Output the (X, Y) coordinate of the center of the cell containing the given text.  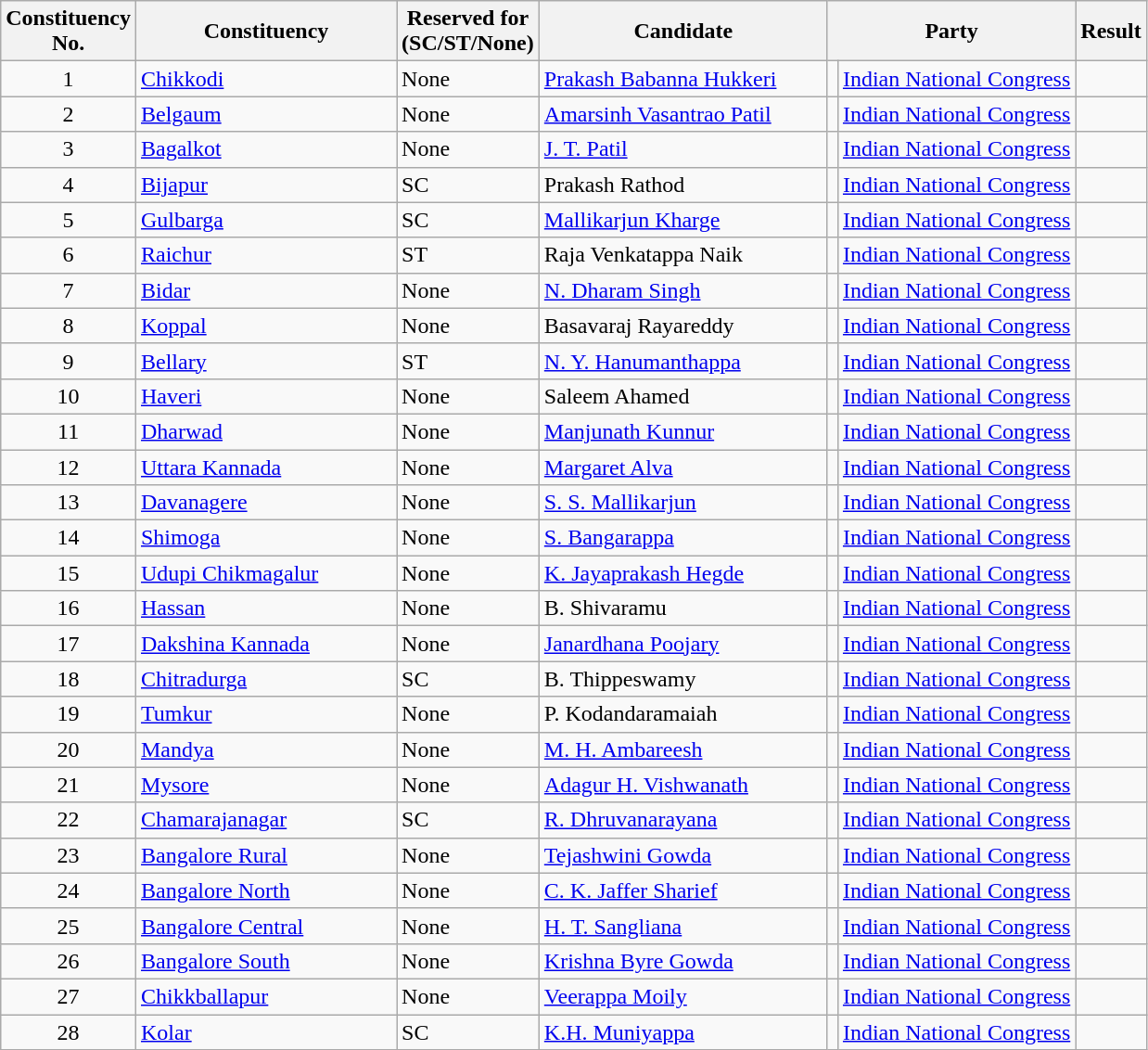
Davanagere (265, 503)
11 (69, 431)
Bangalore North (265, 890)
6 (69, 255)
Adagur H. Vishwanath (682, 785)
Janardhana Poojary (682, 644)
N. Dharam Singh (682, 290)
Shimoga (265, 538)
12 (69, 467)
9 (69, 361)
Mysore (265, 785)
Veerappa Moily (682, 996)
R. Dhruvanarayana (682, 820)
Krishna Byre Gowda (682, 961)
Raichur (265, 255)
22 (69, 820)
20 (69, 749)
P. Kodandaramaiah (682, 714)
J. T. Patil (682, 149)
Haveri (265, 396)
Bijapur (265, 185)
Gulbarga (265, 220)
Saleem Ahamed (682, 396)
13 (69, 503)
Candidate (682, 32)
Basavaraj Rayareddy (682, 326)
27 (69, 996)
4 (69, 185)
8 (69, 326)
23 (69, 855)
Bangalore Rural (265, 855)
Bangalore South (265, 961)
S. S. Mallikarjun (682, 503)
24 (69, 890)
14 (69, 538)
21 (69, 785)
Chitradurga (265, 679)
N. Y. Hanumanthappa (682, 361)
Mandya (265, 749)
Reserved for(SC/ST/None) (468, 32)
K. Jayaprakash Hegde (682, 573)
2 (69, 114)
B. Shivaramu (682, 608)
25 (69, 926)
Bellary (265, 361)
M. H. Ambareesh (682, 749)
Tumkur (265, 714)
Prakash Babanna Hukkeri (682, 79)
28 (69, 1032)
H. T. Sangliana (682, 926)
Udupi Chikmagalur (265, 573)
15 (69, 573)
Uttara Kannada (265, 467)
26 (69, 961)
16 (69, 608)
Prakash Rathod (682, 185)
Mallikarjun Kharge (682, 220)
C. K. Jaffer Sharief (682, 890)
Chikkodi (265, 79)
Bidar (265, 290)
Raja Venkatappa Naik (682, 255)
Chamarajanagar (265, 820)
Chikkballapur (265, 996)
Dakshina Kannada (265, 644)
S. Bangarappa (682, 538)
K.H. Muniyappa (682, 1032)
Amarsinh Vasantrao Patil (682, 114)
18 (69, 679)
Kolar (265, 1032)
10 (69, 396)
Manjunath Kunnur (682, 431)
7 (69, 290)
Margaret Alva (682, 467)
Party (951, 32)
3 (69, 149)
Bagalkot (265, 149)
Result (1111, 32)
Hassan (265, 608)
Constituency (265, 32)
5 (69, 220)
B. Thippeswamy (682, 679)
1 (69, 79)
Bangalore Central (265, 926)
Tejashwini Gowda (682, 855)
19 (69, 714)
Constituency No. (69, 32)
17 (69, 644)
Dharwad (265, 431)
Belgaum (265, 114)
Koppal (265, 326)
